Locate the cell with the specified text and output its [x, y] center coordinate. 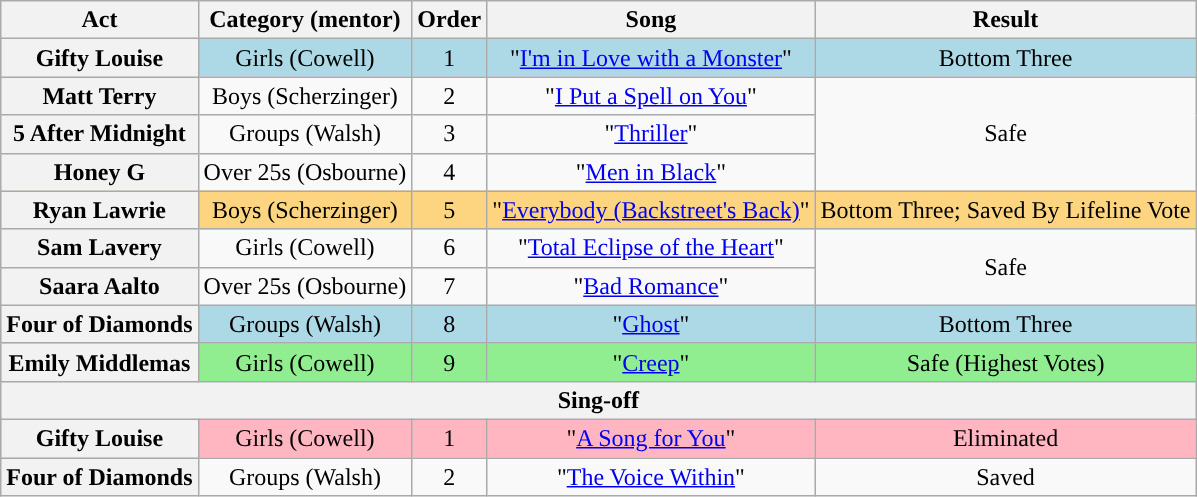
Ryan Lawrie [100, 210]
Matt Terry [100, 96]
"Creep" [651, 362]
Saved [1006, 477]
Act [100, 20]
Order [450, 20]
Bottom Three; Saved By Lifeline Vote [1006, 210]
"Men in Black" [651, 172]
"Everybody (Backstreet's Back)" [651, 210]
7 [450, 286]
4 [450, 172]
Safe (Highest Votes) [1006, 362]
Song [651, 20]
Emily Middlemas [100, 362]
5 [450, 210]
"Thriller" [651, 134]
3 [450, 134]
"Bad Romance" [651, 286]
Honey G [100, 172]
"Total Eclipse of the Heart" [651, 248]
6 [450, 248]
"Ghost" [651, 324]
Eliminated [1006, 438]
5 After Midnight [100, 134]
"A Song for You" [651, 438]
"The Voice Within" [651, 477]
Sing-off [598, 400]
"I Put a Spell on You" [651, 96]
Sam Lavery [100, 248]
Result [1006, 20]
8 [450, 324]
"I'm in Love with a Monster" [651, 58]
9 [450, 362]
Saara Aalto [100, 286]
Category (mentor) [305, 20]
